Extract the (x, y) coordinate from the center of the cell holding the provided text.  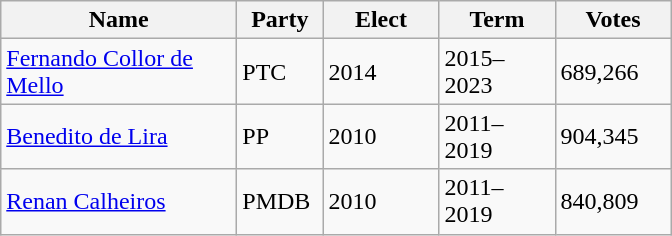
PP (280, 136)
Benedito de Lira (119, 136)
Fernando Collor de Mello (119, 72)
PTC (280, 72)
Votes (613, 20)
689,266 (613, 72)
Term (497, 20)
Party (280, 20)
Renan Calheiros (119, 202)
2014 (381, 72)
840,809 (613, 202)
904,345 (613, 136)
PMDB (280, 202)
Name (119, 20)
2015–2023 (497, 72)
Elect (381, 20)
